Locate the cell with the specified text and output its [x, y] center coordinate. 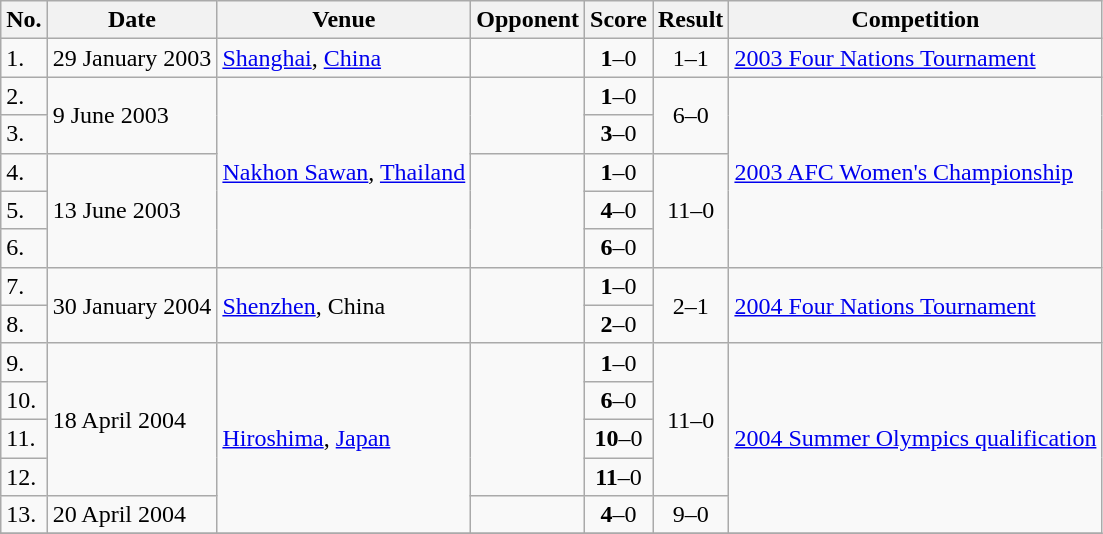
13 June 2003 [132, 210]
1. [24, 58]
Venue [344, 20]
Nakhon Sawan, Thailand [344, 172]
11. [24, 438]
29 January 2003 [132, 58]
13. [24, 515]
2003 Four Nations Tournament [916, 58]
Opponent [528, 20]
3. [24, 134]
9. [24, 362]
Shenzhen, China [344, 305]
7. [24, 286]
9–0 [690, 515]
9 June 2003 [132, 115]
2–1 [690, 305]
30 January 2004 [132, 305]
2003 AFC Women's Championship [916, 172]
Shanghai, China [344, 58]
3–0 [619, 134]
2. [24, 96]
2004 Four Nations Tournament [916, 305]
Hiroshima, Japan [344, 438]
12. [24, 477]
Score [619, 20]
8. [24, 324]
2–0 [619, 324]
20 April 2004 [132, 515]
Result [690, 20]
10. [24, 400]
Competition [916, 20]
6. [24, 248]
4. [24, 172]
1–1 [690, 58]
No. [24, 20]
18 April 2004 [132, 419]
2004 Summer Olympics qualification [916, 438]
Date [132, 20]
5. [24, 210]
10–0 [619, 438]
